Locate the cell with the specified text and output its [x, y] center coordinate. 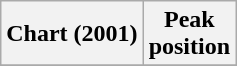
Chart (2001) [72, 34]
Peakposition [189, 34]
